Detect which cell encompasses the target text, then output its [x, y] center coordinate. 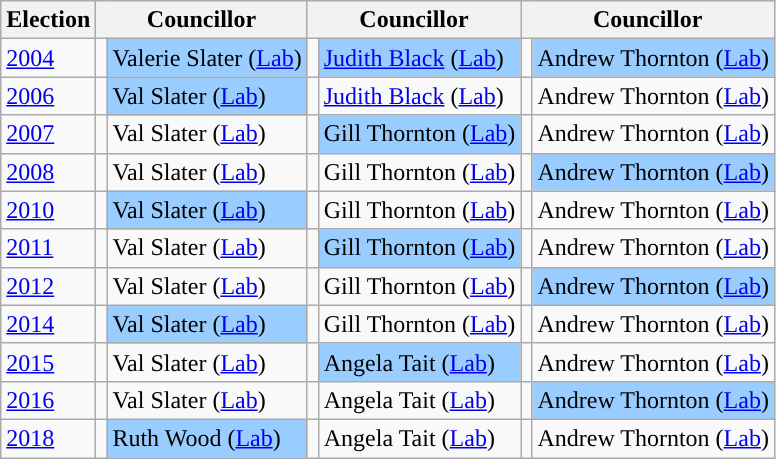
2015 [48, 362]
Valerie Slater (Lab) [207, 58]
2007 [48, 134]
2016 [48, 400]
2006 [48, 96]
2004 [48, 58]
2011 [48, 248]
2014 [48, 324]
2008 [48, 172]
2012 [48, 286]
2010 [48, 210]
2018 [48, 438]
Ruth Wood (Lab) [207, 438]
Election [48, 20]
